Determine the (x, y) coordinate at the center of the cell enclosing the given text.  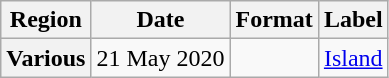
21 May 2020 (160, 58)
Format (274, 20)
Label (353, 20)
Island (353, 58)
Date (160, 20)
Various (46, 58)
Region (46, 20)
